Search for the cell housing the specified text and yield its [X, Y] center coordinate. 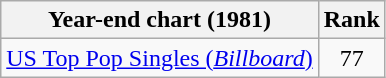
77 [352, 58]
Rank [352, 20]
Year-end chart (1981) [160, 20]
US Top Pop Singles (Billboard) [160, 58]
